Locate the cell with the specified text and output its (x, y) center coordinate. 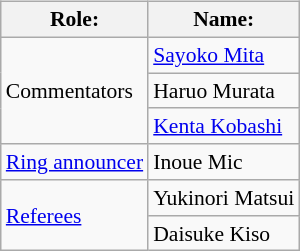
Commentators (74, 90)
Name: (224, 20)
Referees (74, 216)
Haruo Murata (224, 91)
Sayoko Mita (224, 55)
Inoue Mic (224, 162)
Kenta Kobashi (224, 126)
Yukinori Matsui (224, 198)
Daisuke Kiso (224, 233)
Ring announcer (74, 162)
Role: (74, 20)
